Scan for the cell matching the given text and deliver its [X, Y] coordinate at center. 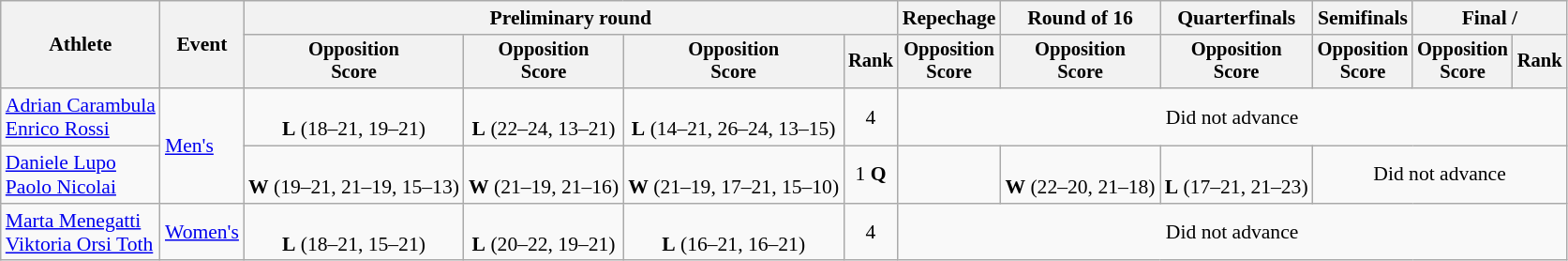
W (22–20, 21–18) [1080, 175]
L (14–21, 26–24, 13–15) [733, 116]
Marta MenegattiViktoria Orsi Toth [81, 233]
Quarterfinals [1237, 18]
Semifinals [1363, 18]
Preliminary round [571, 18]
L (16–21, 16–21) [733, 233]
L (18–21, 15–21) [354, 233]
Round of 16 [1080, 18]
Event [202, 45]
Adrian CarambulaEnrico Rossi [81, 116]
L (20–22, 19–21) [544, 233]
L (22–24, 13–21) [544, 116]
Athlete [81, 45]
Repechage [949, 18]
W (21–19, 17–21, 15–10) [733, 175]
1 Q [871, 175]
Women's [202, 233]
L (18–21, 19–21) [354, 116]
Men's [202, 146]
W (19–21, 21–19, 15–13) [354, 175]
Final / [1489, 18]
W (21–19, 21–16) [544, 175]
Daniele LupoPaolo Nicolai [81, 175]
L (17–21, 21–23) [1237, 175]
